For the text-containing cell, return its midpoint in (X, Y) coordinate format. 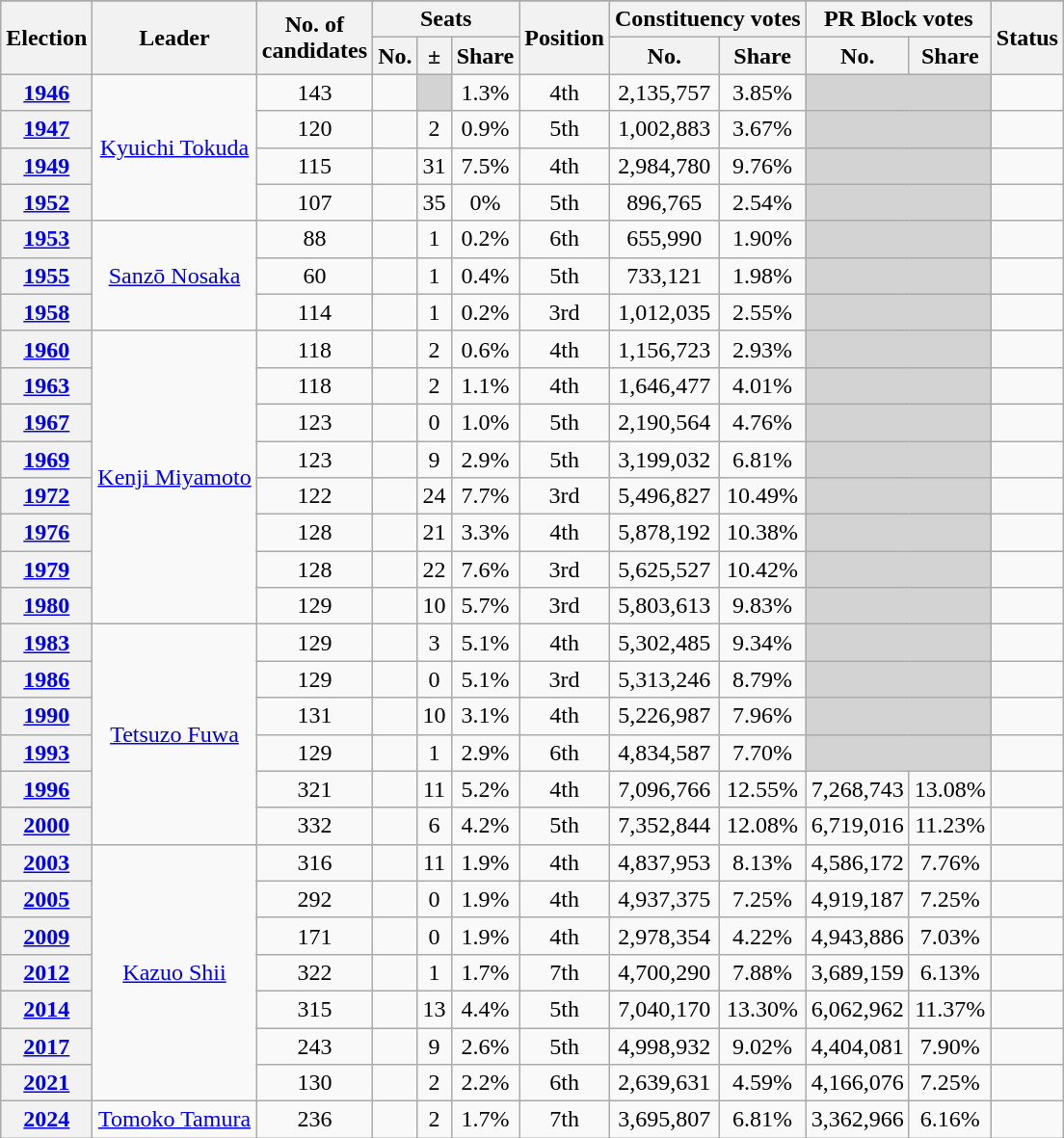
171 (314, 936)
35 (434, 202)
120 (314, 129)
7.76% (950, 862)
2.6% (486, 1045)
131 (314, 716)
Position (565, 38)
13 (434, 1009)
1996 (46, 789)
7.03% (950, 936)
1972 (46, 496)
2.55% (762, 312)
1949 (46, 166)
7.7% (486, 496)
4,919,187 (858, 899)
4,937,375 (664, 899)
Seats (446, 19)
± (434, 56)
5,496,827 (664, 496)
7.96% (762, 716)
5,313,246 (664, 679)
4.4% (486, 1009)
Sanzō Nosaka (174, 276)
4.22% (762, 936)
5,625,527 (664, 569)
9.34% (762, 643)
7,352,844 (664, 826)
1960 (46, 349)
315 (314, 1009)
Kenji Miyamoto (174, 477)
5,226,987 (664, 716)
6.13% (950, 972)
5,803,613 (664, 606)
12.08% (762, 826)
7,096,766 (664, 789)
236 (314, 1120)
1986 (46, 679)
24 (434, 496)
7,040,170 (664, 1009)
7.5% (486, 166)
9.83% (762, 606)
1.3% (486, 93)
1.98% (762, 276)
4,404,081 (858, 1045)
3 (434, 643)
Status (1027, 38)
7,268,743 (858, 789)
4,834,587 (664, 753)
1,012,035 (664, 312)
292 (314, 899)
4,166,076 (858, 1083)
No. ofcandidates (314, 38)
115 (314, 166)
8.13% (762, 862)
1,002,883 (664, 129)
1.1% (486, 385)
1952 (46, 202)
2,978,354 (664, 936)
6,719,016 (858, 826)
2,984,780 (664, 166)
2,190,564 (664, 422)
9.76% (762, 166)
Constituency votes (707, 19)
243 (314, 1045)
13.08% (950, 789)
12.55% (762, 789)
10.42% (762, 569)
2021 (46, 1083)
2005 (46, 899)
3.1% (486, 716)
Kazuo Shii (174, 972)
11.37% (950, 1009)
4,998,932 (664, 1045)
2009 (46, 936)
Election (46, 38)
6.16% (950, 1120)
2017 (46, 1045)
2014 (46, 1009)
7.70% (762, 753)
7.6% (486, 569)
5,302,485 (664, 643)
2.93% (762, 349)
5,878,192 (664, 533)
3.85% (762, 93)
4,586,172 (858, 862)
332 (314, 826)
PR Block votes (898, 19)
11.23% (950, 826)
10.38% (762, 533)
321 (314, 789)
322 (314, 972)
4,700,290 (664, 972)
21 (434, 533)
2003 (46, 862)
7.88% (762, 972)
Tomoko Tamura (174, 1120)
107 (314, 202)
4,837,953 (664, 862)
1,156,723 (664, 349)
2000 (46, 826)
3,362,966 (858, 1120)
2,135,757 (664, 93)
10.49% (762, 496)
88 (314, 239)
1967 (46, 422)
4.76% (762, 422)
0% (486, 202)
0.9% (486, 129)
Leader (174, 38)
6,062,962 (858, 1009)
4.2% (486, 826)
1947 (46, 129)
4.01% (762, 385)
3,689,159 (858, 972)
1958 (46, 312)
1.0% (486, 422)
5.2% (486, 789)
316 (314, 862)
8.79% (762, 679)
4.59% (762, 1083)
1.90% (762, 239)
3,695,807 (664, 1120)
1983 (46, 643)
7.90% (950, 1045)
60 (314, 276)
3.3% (486, 533)
3.67% (762, 129)
1979 (46, 569)
5.7% (486, 606)
2024 (46, 1120)
6 (434, 826)
13.30% (762, 1009)
655,990 (664, 239)
1993 (46, 753)
1963 (46, 385)
1980 (46, 606)
114 (314, 312)
143 (314, 93)
2,639,631 (664, 1083)
2.2% (486, 1083)
4,943,886 (858, 936)
31 (434, 166)
733,121 (664, 276)
2.54% (762, 202)
896,765 (664, 202)
Kyuichi Tokuda (174, 147)
1976 (46, 533)
1969 (46, 460)
1,646,477 (664, 385)
1955 (46, 276)
Tetsuzo Fuwa (174, 734)
2012 (46, 972)
1990 (46, 716)
122 (314, 496)
3,199,032 (664, 460)
22 (434, 569)
130 (314, 1083)
9.02% (762, 1045)
0.4% (486, 276)
1946 (46, 93)
1953 (46, 239)
0.6% (486, 349)
